Search for the cell housing the specified text and yield its [X, Y] center coordinate. 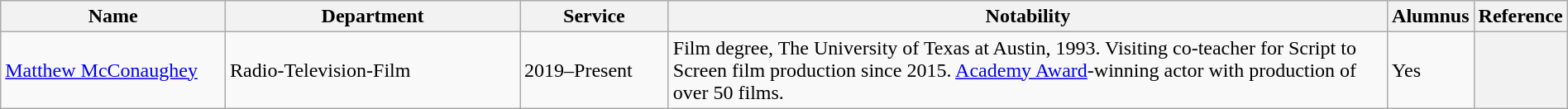
Department [373, 17]
2019–Present [595, 70]
Radio-Television-Film [373, 70]
Alumnus [1431, 17]
Notability [1027, 17]
Service [595, 17]
Name [113, 17]
Yes [1431, 70]
Reference [1520, 17]
Matthew McConaughey [113, 70]
